Detect which cell encompasses the target text, then output its (x, y) center coordinate. 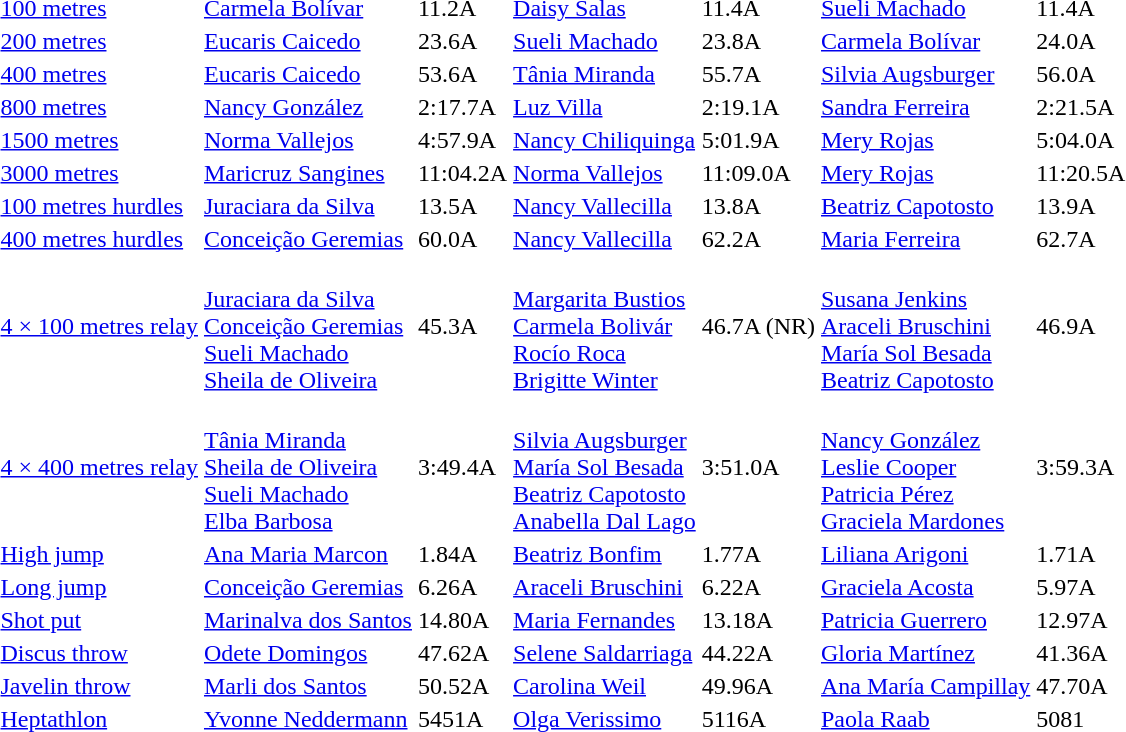
Nancy GonzálezLeslie CooperPatricia PérezGraciela Mardones (926, 467)
6.26A (462, 587)
Beatriz Bonfim (605, 554)
Nancy Chiliquinga (605, 140)
53.6A (462, 74)
Tânia MirandaSheila de OliveiraSueli MachadoElba Barbosa (308, 467)
23.6A (462, 41)
55.7A (758, 74)
60.0A (462, 239)
Juraciara da Silva (308, 206)
Ana María Campillay (926, 686)
13.18A (758, 620)
Maria Fernandes (605, 620)
Araceli Bruschini (605, 587)
62.2A (758, 239)
Silvia AugsburgerMaría Sol BesadaBeatriz CapotostoAnabella Dal Lago (605, 467)
Marinalva dos Santos (308, 620)
Susana JenkinsAraceli BruschiniMaría Sol BesadaBeatriz Capotosto (926, 326)
Marli dos Santos (308, 686)
Gloria Martínez (926, 653)
4:57.9A (462, 140)
Maria Ferreira (926, 239)
11:09.0A (758, 173)
2:17.7A (462, 107)
47.62A (462, 653)
5:01.9A (758, 140)
Odete Domingos (308, 653)
1.77A (758, 554)
Selene Saldarriaga (605, 653)
Silvia Augsburger (926, 74)
6.22A (758, 587)
Margarita BustiosCarmela BolivárRocío RocaBrigitte Winter (605, 326)
50.52A (462, 686)
Carolina Weil (605, 686)
Liliana Arigoni (926, 554)
Juraciara da SilvaConceição GeremiasSueli MachadoSheila de Oliveira (308, 326)
Maricruz Sangines (308, 173)
13.5A (462, 206)
Luz Villa (605, 107)
Tânia Miranda (605, 74)
Ana Maria Marcon (308, 554)
3:49.4A (462, 467)
46.7A (NR) (758, 326)
Carmela Bolívar (926, 41)
2:19.1A (758, 107)
11:04.2A (462, 173)
Sueli Machado (605, 41)
1.84A (462, 554)
Beatriz Capotosto (926, 206)
49.96A (758, 686)
3:51.0A (758, 467)
44.22A (758, 653)
Graciela Acosta (926, 587)
14.80A (462, 620)
Sandra Ferreira (926, 107)
13.8A (758, 206)
23.8A (758, 41)
Nancy González (308, 107)
45.3A (462, 326)
Patricia Guerrero (926, 620)
